Identify which cell holds the provided text, then report its [x, y] central coordinate. 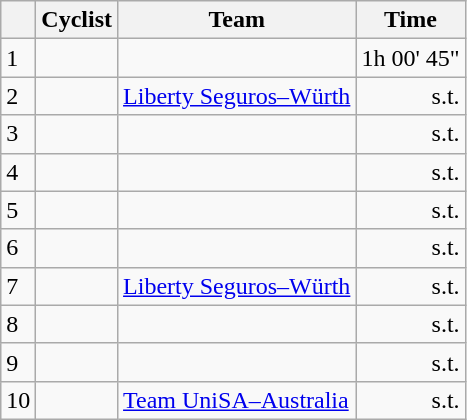
1 [18, 58]
9 [18, 362]
6 [18, 248]
10 [18, 400]
5 [18, 210]
4 [18, 172]
Team UniSA–Australia [237, 400]
1h 00' 45" [410, 58]
Cyclist [77, 20]
Time [410, 20]
8 [18, 324]
3 [18, 134]
2 [18, 96]
Team [237, 20]
7 [18, 286]
